Identify which cell holds the provided text, then report its (X, Y) central coordinate. 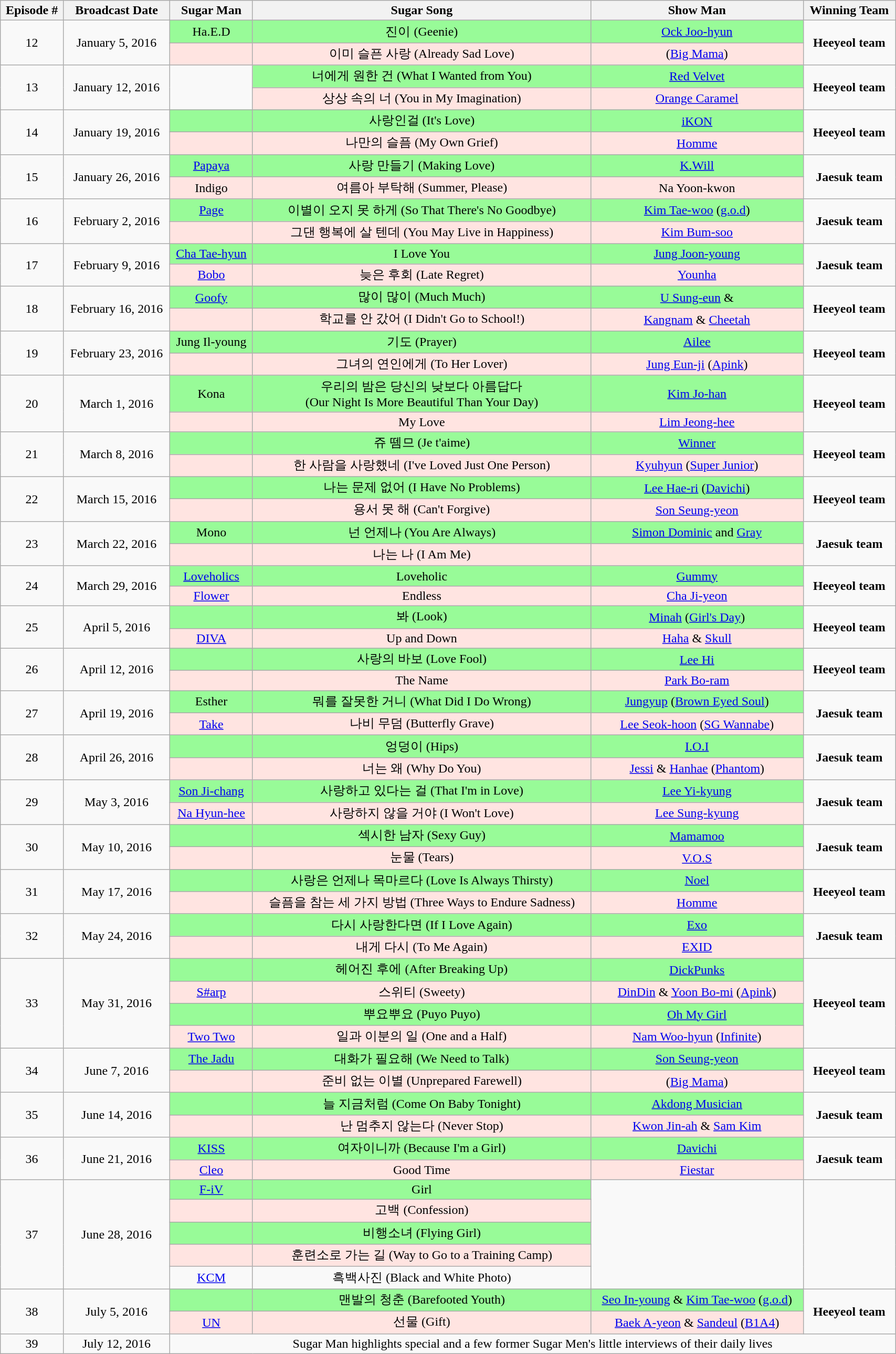
나는 문제 없어 (I Have No Problems) (421, 488)
Noel (697, 881)
Winner (697, 443)
Sugar Man highlights special and a few former Sugar Men's little interviews of their daily lives (533, 1344)
UN (212, 1323)
Cha Tae-hyun (212, 253)
June 21, 2016 (117, 1159)
Girl (421, 1190)
Sugar Man (212, 10)
Episode # (32, 10)
Jungyup (Brown Eyed Soul) (697, 702)
Baek A-yeon & Sandeul (B1A4) (697, 1323)
February 9, 2016 (117, 265)
14 (32, 132)
January 5, 2016 (117, 43)
12 (32, 43)
April 26, 2016 (117, 758)
Kim Tae-woo (g.o.d) (697, 210)
Broadcast Date (117, 10)
Lee Seok-hoon (SG Wannabe) (697, 724)
Loveholics (212, 576)
Oh My Girl (697, 1015)
17 (32, 265)
그녀의 연인에게 (To Her Lover) (421, 364)
Nam Woo-hyun (Infinite) (697, 1037)
28 (32, 758)
23 (32, 544)
엉덩이 (Hips) (421, 746)
27 (32, 713)
너는 왜 (Why Do You) (421, 768)
Simon Dominic and Gray (697, 532)
Akdong Musician (697, 1104)
36 (32, 1159)
Lim Jeong-hee (697, 422)
F-iV (212, 1190)
Good Time (421, 1170)
Two Two (212, 1037)
용서 못 해 (Can't Forgive) (421, 510)
Jung Eun-ji (Apink) (697, 364)
Kim Jo-han (697, 394)
Endless (421, 596)
February 23, 2016 (117, 353)
Gummy (697, 576)
흑백사진 (Black and White Photo) (421, 1277)
March 29, 2016 (117, 586)
KCM (212, 1277)
38 (32, 1311)
학교를 안 갔어 (I Didn't Go to School!) (421, 320)
사랑 만들기 (Making Love) (421, 166)
16 (32, 221)
April 5, 2016 (117, 627)
Minah (Girl's Day) (697, 617)
Esther (212, 702)
늘 지금처럼 (Come On Baby Tonight) (421, 1104)
May 17, 2016 (117, 891)
iKON (697, 121)
Sugar Song (421, 10)
March 8, 2016 (117, 454)
Jung Il-young (212, 342)
February 2, 2016 (117, 221)
U Sung-eun & (697, 297)
Flower (212, 596)
Red Velvet (697, 77)
Kangnam & Cheetah (697, 320)
Seo In-young & Kim Tae-woo (g.o.d) (697, 1300)
봐 (Look) (421, 617)
Cha Ji-yeon (697, 596)
고백 (Confession) (421, 1211)
여자이니까 (Because I'm a Girl) (421, 1148)
20 (32, 404)
13 (32, 87)
늦은 후회 (Late Regret) (421, 275)
Younha (697, 275)
사랑하지 않을 거야 (I Won't Love) (421, 813)
30 (32, 847)
섹시한 남자 (Sexy Guy) (421, 835)
Fiestar (697, 1170)
슬픔을 참는 세 가지 방법 (Three Ways to Endure Sadness) (421, 903)
헤어진 후에 (After Breaking Up) (421, 970)
29 (32, 802)
Son Ji-chang (212, 791)
April 12, 2016 (117, 670)
Jessi & Hanhae (Phantom) (697, 768)
32 (32, 936)
넌 언제나 (You Are Always) (421, 532)
May 10, 2016 (117, 847)
31 (32, 891)
January 12, 2016 (117, 87)
Davichi (697, 1148)
스위티 (Sweety) (421, 992)
이미 슬픈 사랑 (Already Sad Love) (421, 54)
준비 없는 이별 (Unprepared Farewell) (421, 1081)
사랑인걸 (It's Love) (421, 121)
쥬 뗌므 (Je t'aime) (421, 443)
기도 (Prayer) (421, 342)
Orange Caramel (697, 99)
KISS (212, 1148)
Page (212, 210)
My Love (421, 422)
Cleo (212, 1170)
대화가 필요해 (We Need to Talk) (421, 1059)
July 5, 2016 (117, 1311)
훈련소로 가는 길 (Way to Go to a Training Camp) (421, 1255)
나는 나 (I Am Me) (421, 555)
February 16, 2016 (117, 309)
Exo (697, 925)
눈물 (Tears) (421, 859)
26 (32, 670)
May 31, 2016 (117, 1003)
Mono (212, 532)
Kwon Jin-ah & Sam Kim (697, 1126)
이별이 오지 못 하게 (So That There's No Goodbye) (421, 210)
맨발의 청춘 (Barefooted Youth) (421, 1300)
일과 이분의 일 (One and a Half) (421, 1037)
Winning Team (849, 10)
I.O.I (697, 746)
다시 사랑한다면 (If I Love Again) (421, 925)
DinDin & Yoon Bo-mi (Apink) (697, 992)
July 12, 2016 (117, 1344)
K.Will (697, 166)
35 (32, 1115)
Show Man (697, 10)
March 1, 2016 (117, 404)
상상 속의 너 (You in My Imagination) (421, 99)
May 3, 2016 (117, 802)
나만의 슬픔 (My Own Grief) (421, 144)
Jung Joon-young (697, 253)
Papaya (212, 166)
33 (32, 1003)
March 15, 2016 (117, 499)
I Love You (421, 253)
Haha & Skull (697, 638)
많이 많이 (Much Much) (421, 297)
Kim Bum-soo (697, 233)
너에게 원한 건 (What I Wanted from You) (421, 77)
Ailee (697, 342)
비행소녀 (Flying Girl) (421, 1233)
Kyuhyun (Super Junior) (697, 466)
사랑의 바보 (Love Fool) (421, 659)
V.O.S (697, 859)
뿌요뿌요 (Puyo Puyo) (421, 1015)
우리의 밤은 당신의 낮보다 아름답다(Our Night Is More Beautiful Than Your Day) (421, 394)
내게 다시 (To Me Again) (421, 948)
24 (32, 586)
37 (32, 1234)
15 (32, 176)
Goofy (212, 297)
21 (32, 454)
Ha.E.D (212, 31)
난 멈추지 않는다 (Never Stop) (421, 1126)
뭐를 잘못한 거니 (What Did I Do Wrong) (421, 702)
Mamamoo (697, 835)
June 7, 2016 (117, 1071)
June 28, 2016 (117, 1234)
DIVA (212, 638)
사랑은 언제나 목마르다 (Love Is Always Thirsty) (421, 881)
S#arp (212, 992)
Na Hyun-hee (212, 813)
25 (32, 627)
Take (212, 724)
Up and Down (421, 638)
January 19, 2016 (117, 132)
March 22, 2016 (117, 544)
선물 (Gift) (421, 1323)
18 (32, 309)
22 (32, 499)
May 24, 2016 (117, 936)
Na Yoon-kwon (697, 188)
Park Bo-ram (697, 681)
June 14, 2016 (117, 1115)
그댄 행복에 살 텐데 (You May Live in Happiness) (421, 233)
사랑하고 있다는 걸 (That I'm in Love) (421, 791)
Indigo (212, 188)
January 26, 2016 (117, 176)
April 19, 2016 (117, 713)
Kona (212, 394)
Lee Yi-kyung (697, 791)
한 사람을 사랑했네 (I've Loved Just One Person) (421, 466)
Lee Hae-ri (Davichi) (697, 488)
Lee Hi (697, 659)
DickPunks (697, 970)
19 (32, 353)
나비 무덤 (Butterfly Grave) (421, 724)
34 (32, 1071)
진이 (Geenie) (421, 31)
여름아 부탁해 (Summer, Please) (421, 188)
Lee Sung-kyung (697, 813)
Ock Joo-hyun (697, 31)
The Name (421, 681)
EXID (697, 948)
39 (32, 1344)
Bobo (212, 275)
Loveholic (421, 576)
The Jadu (212, 1059)
